Scan for the cell matching the given text and deliver its [x, y] coordinate at center. 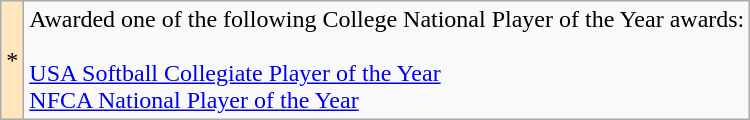
* [12, 60]
Awarded one of the following College National Player of the Year awards: USA Softball Collegiate Player of the Year NFCA National Player of the Year [387, 60]
